Capture the cell that displays the provided text and extract its [X, Y] central coordinate. 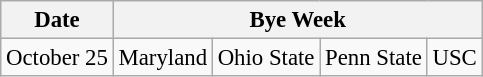
Date [57, 20]
Ohio State [266, 58]
Bye Week [298, 20]
USC [454, 58]
Penn State [374, 58]
October 25 [57, 58]
Maryland [162, 58]
